Scan for the cell matching the given text and deliver its [x, y] coordinate at center. 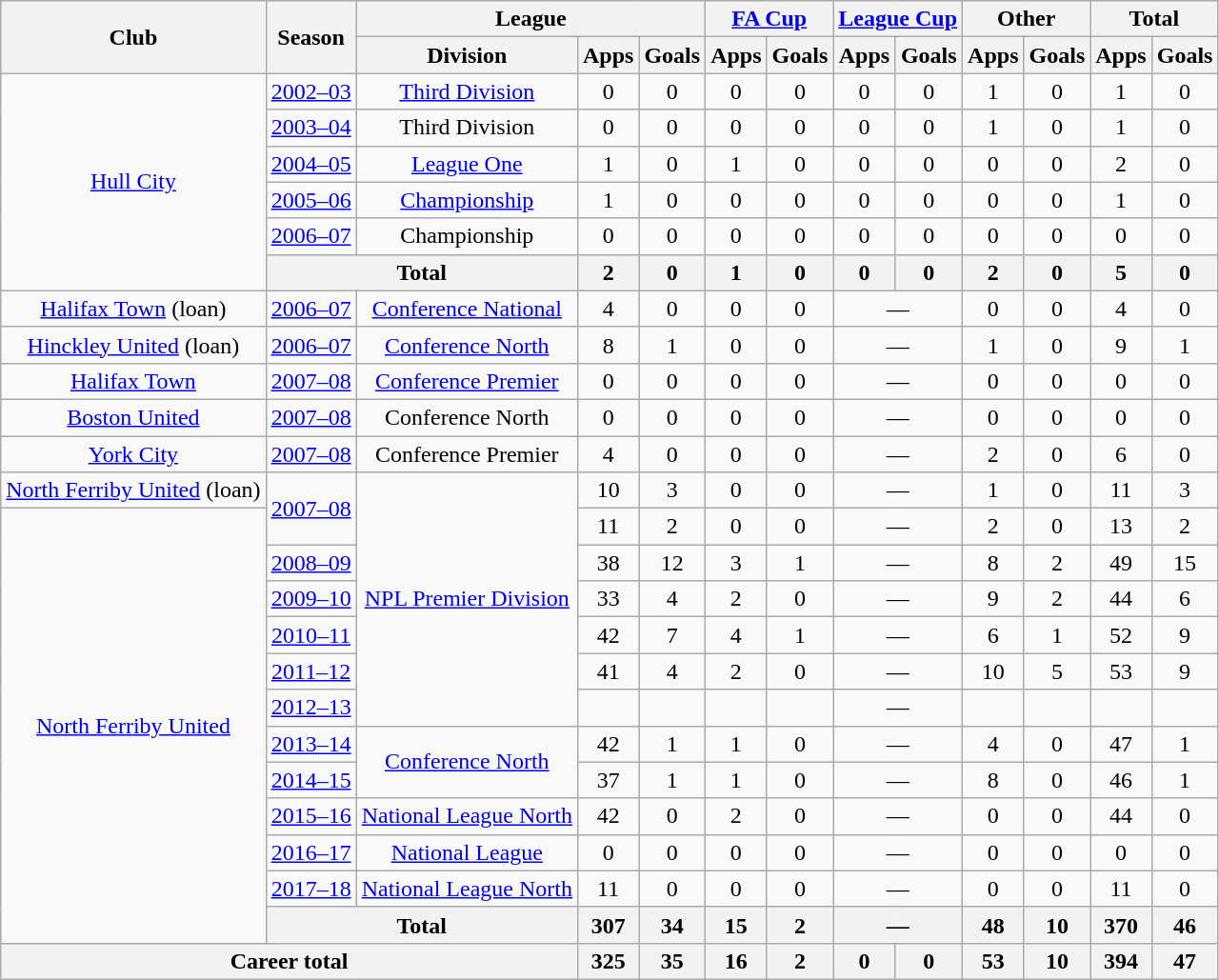
2011–12 [310, 671]
York City [133, 454]
37 [608, 780]
Season [310, 37]
Halifax Town (loan) [133, 309]
FA Cup [769, 19]
2015–16 [310, 816]
16 [736, 961]
48 [993, 925]
41 [608, 671]
2003–04 [310, 128]
12 [672, 563]
2017–18 [310, 889]
2004–05 [310, 164]
2016–17 [310, 852]
307 [608, 925]
52 [1121, 635]
2008–09 [310, 563]
Division [467, 55]
2010–11 [310, 635]
49 [1121, 563]
Career total [290, 961]
34 [672, 925]
2014–15 [310, 780]
33 [608, 599]
35 [672, 961]
13 [1121, 527]
38 [608, 563]
Hull City [133, 182]
League One [467, 164]
Club [133, 37]
League Cup [898, 19]
North Ferriby United [133, 726]
Hinckley United (loan) [133, 345]
League [530, 19]
2005–06 [310, 200]
Halifax Town [133, 381]
370 [1121, 925]
2002–03 [310, 91]
National League [467, 852]
North Ferriby United (loan) [133, 490]
7 [672, 635]
2013–14 [310, 744]
2012–13 [310, 708]
Conference National [467, 309]
2009–10 [310, 599]
Other [1027, 19]
Boston United [133, 417]
325 [608, 961]
NPL Premier Division [467, 599]
394 [1121, 961]
